Detect which cell encompasses the target text, then output its [X, Y] center coordinate. 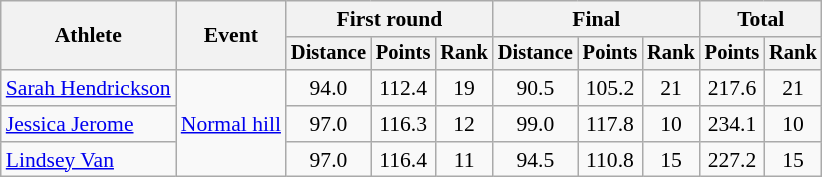
Final [596, 19]
217.6 [732, 88]
90.5 [536, 88]
Event [231, 36]
99.0 [536, 124]
112.4 [403, 88]
12 [464, 124]
Athlete [88, 36]
Total [761, 19]
94.0 [328, 88]
Sarah Hendrickson [88, 88]
97.0 [328, 124]
Jessica Jerome [88, 124]
19 [464, 88]
117.8 [610, 124]
105.2 [610, 88]
116.3 [403, 124]
Normal hill [231, 124]
First round [390, 19]
234.1 [732, 124]
